Find where the given text appears and provide that cell's center as [x, y] coordinate. 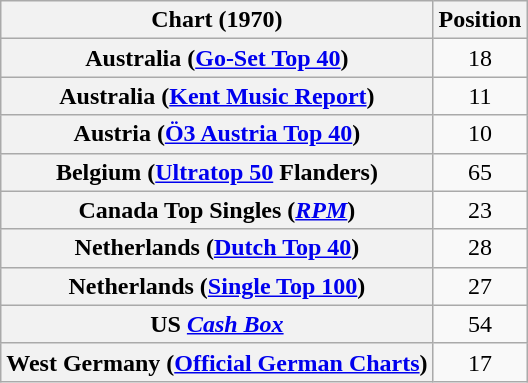
17 [480, 362]
US Cash Box [217, 324]
Chart (1970) [217, 20]
23 [480, 210]
Netherlands (Dutch Top 40) [217, 248]
Netherlands (Single Top 100) [217, 286]
Position [480, 20]
Austria (Ö3 Austria Top 40) [217, 134]
65 [480, 172]
28 [480, 248]
11 [480, 96]
Canada Top Singles (RPM) [217, 210]
Australia (Kent Music Report) [217, 96]
Australia (Go-Set Top 40) [217, 58]
18 [480, 58]
27 [480, 286]
Belgium (Ultratop 50 Flanders) [217, 172]
West Germany (Official German Charts) [217, 362]
10 [480, 134]
54 [480, 324]
